Search for the cell housing the specified text and yield its [X, Y] center coordinate. 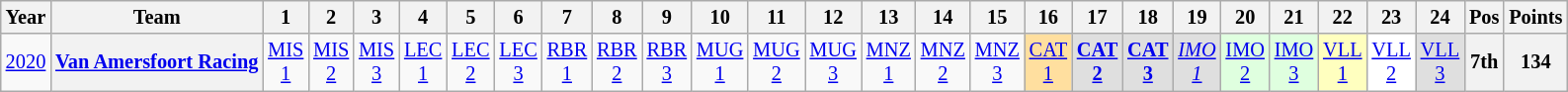
22 [1342, 17]
2020 [26, 62]
3 [376, 17]
18 [1148, 17]
12 [834, 17]
MNZ3 [998, 62]
Pos [1484, 17]
MUG1 [719, 62]
LEC1 [423, 62]
11 [777, 17]
IMO3 [1294, 62]
20 [1245, 17]
CAT2 [1097, 62]
10 [719, 17]
17 [1097, 17]
RBR2 [617, 62]
7th [1484, 62]
CAT3 [1148, 62]
Van Amersfoort Racing [156, 62]
MIS2 [331, 62]
IMO1 [1197, 62]
RBR1 [567, 62]
23 [1391, 17]
1 [286, 17]
8 [617, 17]
MIS1 [286, 62]
MNZ2 [943, 62]
4 [423, 17]
5 [470, 17]
IMO2 [1245, 62]
MUG2 [777, 62]
VLL3 [1441, 62]
CAT1 [1048, 62]
VLL1 [1342, 62]
13 [889, 17]
24 [1441, 17]
RBR3 [667, 62]
Team [156, 17]
21 [1294, 17]
19 [1197, 17]
16 [1048, 17]
LEC3 [518, 62]
2 [331, 17]
Points [1535, 17]
MNZ1 [889, 62]
134 [1535, 62]
15 [998, 17]
Year [26, 17]
14 [943, 17]
MUG3 [834, 62]
9 [667, 17]
6 [518, 17]
LEC2 [470, 62]
7 [567, 17]
VLL2 [1391, 62]
MIS3 [376, 62]
